Return the (X, Y) coordinate for the center point of the cell that contains the specified text.  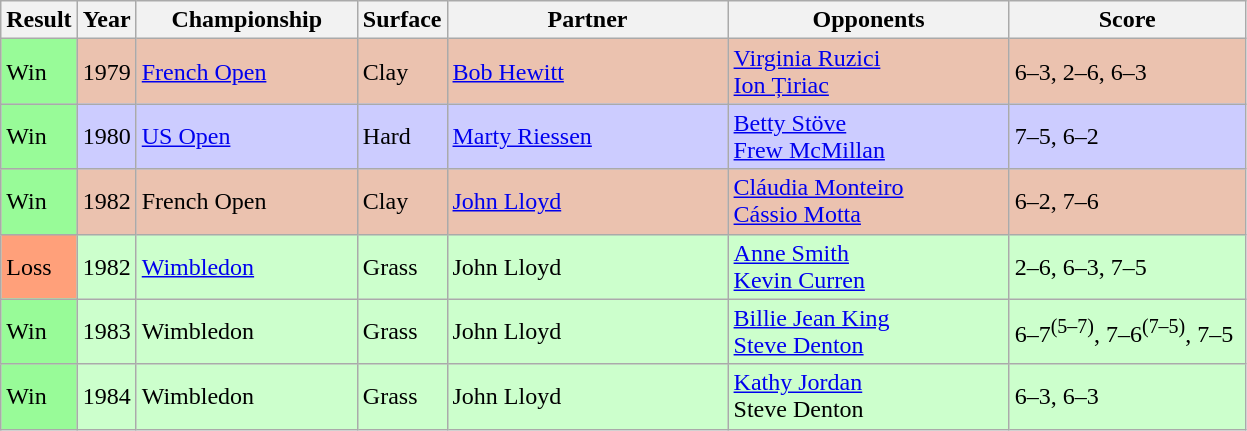
2–6, 6–3, 7–5 (1127, 266)
Championship (246, 20)
Opponents (868, 20)
Loss (39, 266)
Bob Hewitt (588, 72)
Marty Riessen (588, 136)
6–2, 7–6 (1127, 202)
Anne Smith Kevin Curren (868, 266)
1980 (106, 136)
6–3, 2–6, 6–3 (1127, 72)
1984 (106, 396)
Partner (588, 20)
Billie Jean King Steve Denton (868, 332)
Virginia Ruzici Ion Țiriac (868, 72)
Surface (402, 20)
1983 (106, 332)
6–7(5–7), 7–6(7–5), 7–5 (1127, 332)
Hard (402, 136)
Result (39, 20)
Betty Stöve Frew McMillan (868, 136)
Score (1127, 20)
6–3, 6–3 (1127, 396)
Kathy Jordan Steve Denton (868, 396)
Year (106, 20)
US Open (246, 136)
1979 (106, 72)
7–5, 6–2 (1127, 136)
Cláudia Monteiro Cássio Motta (868, 202)
